Capture the cell that displays the provided text and extract its [X, Y] central coordinate. 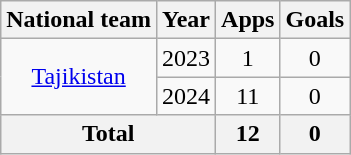
Total [108, 134]
Tajikistan [79, 77]
11 [248, 96]
Goals [315, 20]
2023 [186, 58]
1 [248, 58]
Apps [248, 20]
National team [79, 20]
2024 [186, 96]
12 [248, 134]
Year [186, 20]
